Capture the cell that displays the provided text and extract its (x, y) central coordinate. 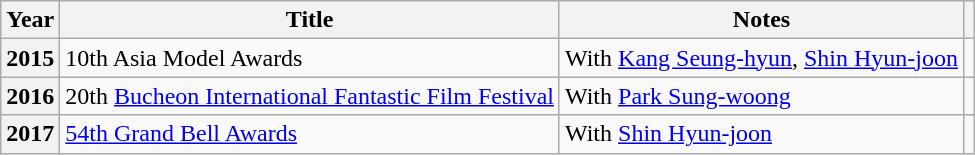
2017 (30, 134)
54th Grand Bell Awards (310, 134)
2016 (30, 96)
20th Bucheon International Fantastic Film Festival (310, 96)
With Kang Seung-hyun, Shin Hyun-joon (761, 58)
With Shin Hyun-joon (761, 134)
Title (310, 20)
2015 (30, 58)
Notes (761, 20)
10th Asia Model Awards (310, 58)
Year (30, 20)
With Park Sung-woong (761, 96)
